For the text-containing cell, return its midpoint in (x, y) coordinate format. 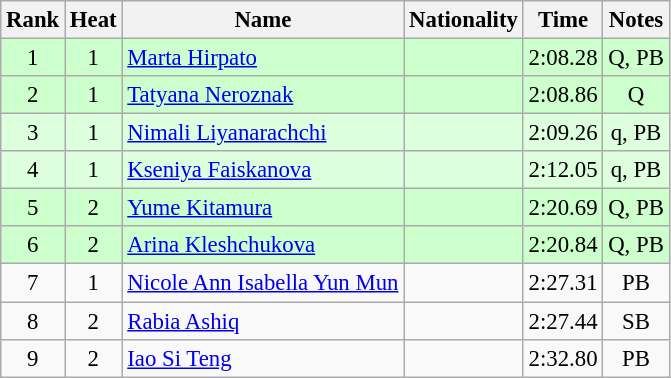
2:08.86 (563, 95)
2:09.26 (563, 133)
7 (33, 283)
Arina Kleshchukova (263, 245)
2:08.28 (563, 58)
Rabia Ashiq (263, 321)
Name (263, 20)
Notes (636, 20)
2:20.84 (563, 245)
2:27.31 (563, 283)
2:32.80 (563, 358)
6 (33, 245)
4 (33, 170)
Tatyana Neroznak (263, 95)
Q (636, 95)
2:27.44 (563, 321)
3 (33, 133)
Yume Kitamura (263, 208)
Nicole Ann Isabella Yun Mun (263, 283)
9 (33, 358)
Nationality (464, 20)
2:12.05 (563, 170)
2:20.69 (563, 208)
8 (33, 321)
SB (636, 321)
Time (563, 20)
Iao Si Teng (263, 358)
Nimali Liyanarachchi (263, 133)
Marta Hirpato (263, 58)
Kseniya Faiskanova (263, 170)
Heat (94, 20)
5 (33, 208)
Rank (33, 20)
